Locate the cell with the specified text and output its (x, y) center coordinate. 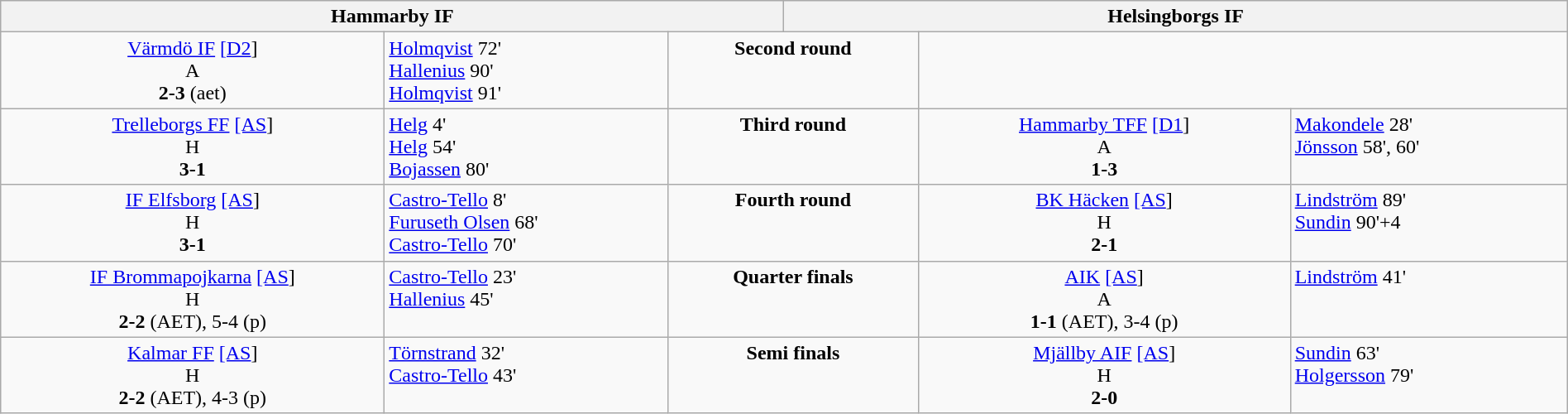
Second round (793, 70)
Castro-Tello 8'Furuseth Olsen 68'Castro-Tello 70' (526, 223)
Lindström 89'Sundin 90'+4 (1429, 223)
Lindström 41' (1429, 299)
Quarter finals (793, 299)
IF Brommapojkarna [AS]H2-2 (AET), 5-4 (p) (193, 299)
Third round (793, 147)
Fourth round (793, 223)
Sundin 63'Holgersson 79' (1429, 375)
Värmdö IF [D2]A2-3 (aet) (193, 70)
AIK [AS]A1-1 (AET), 3-4 (p) (1104, 299)
Hammarby TFF [D1]A1-3 (1104, 147)
Mjällby AIF [AS]H2-0 (1104, 375)
Helg 4'Helg 54'Bojassen 80' (526, 147)
Trelleborgs FF [AS]H3-1 (193, 147)
Holmqvist 72'Hallenius 90'Holmqvist 91' (526, 70)
Castro-Tello 23'Hallenius 45' (526, 299)
Semi finals (793, 375)
BK Häcken [AS]H2-1 (1104, 223)
Hammarby IF (392, 17)
Makondele 28'Jönsson 58', 60' (1429, 147)
IF Elfsborg [AS]H3-1 (193, 223)
Kalmar FF [AS]H2-2 (AET), 4-3 (p) (193, 375)
Helsingborgs IF (1176, 17)
Törnstrand 32'Castro-Tello 43' (526, 375)
